Output the (x, y) coordinate of the center of the cell containing the given text.  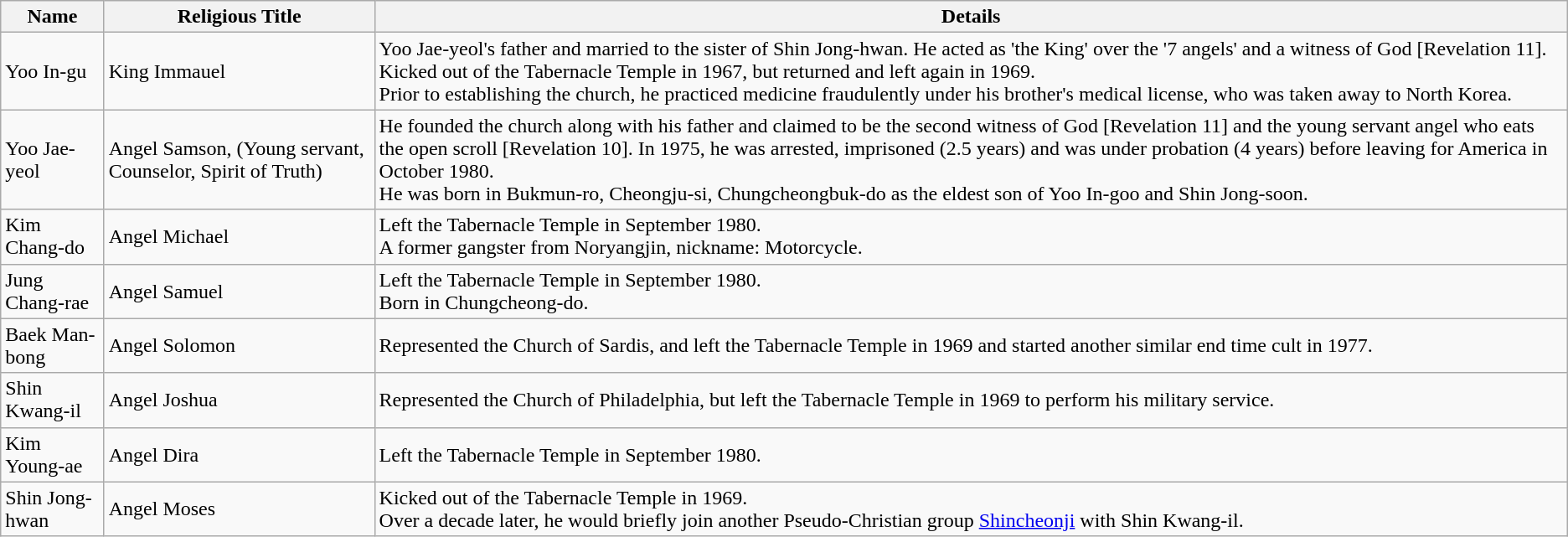
Details (971, 17)
Represented the Church of Sardis, and left the Tabernacle Temple in 1969 and started another similar end time cult in 1977. (971, 345)
Angel Samuel (240, 292)
Represented the Church of Philadelphia, but left the Tabernacle Temple in 1969 to perform his military service. (971, 400)
Religious Title (240, 17)
Angel Joshua (240, 400)
Shin Kwang-il (52, 400)
Kicked out of the Tabernacle Temple in 1969.Over a decade later, he would briefly join another Pseudo-Christian group Shincheonji with Shin Kwang-il. (971, 509)
Angel Moses (240, 509)
Angel Michael (240, 236)
Kim Chang-do (52, 236)
Name (52, 17)
Left the Tabernacle Temple in September 1980.A former gangster from Noryangjin, nickname: Motorcycle. (971, 236)
Yoo Jae-yeol (52, 159)
Yoo In-gu (52, 71)
Kim Young-ae (52, 454)
King Immauel (240, 71)
Angel Solomon (240, 345)
Shin Jong-hwan (52, 509)
Jung Chang-rae (52, 292)
Baek Man-bong (52, 345)
Left the Tabernacle Temple in September 1980.Born in Chungcheong-do. (971, 292)
Angel Samson, (Young servant, Counselor, Spirit of Truth) (240, 159)
Angel Dira (240, 454)
Left the Tabernacle Temple in September 1980. (971, 454)
